Output the [x, y] coordinate of the center of the cell containing the given text.  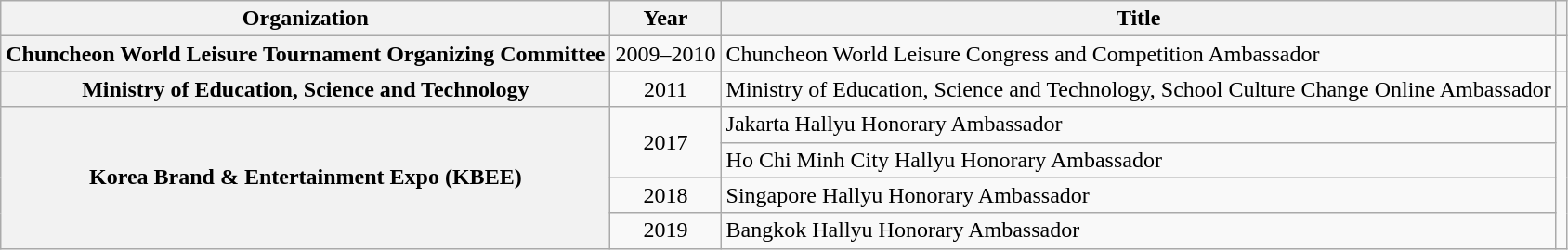
2018 [665, 195]
Title [1139, 19]
Ho Chi Minh City Hallyu Honorary Ambassador [1139, 160]
Organization [306, 19]
Korea Brand & Entertainment Expo (KBEE) [306, 178]
Bangkok Hallyu Honorary Ambassador [1139, 230]
Year [665, 19]
Ministry of Education, Science and Technology [306, 89]
Jakarta Hallyu Honorary Ambassador [1139, 125]
Ministry of Education, Science and Technology, School Culture Change Online Ambassador [1139, 89]
2011 [665, 89]
Chuncheon World Leisure Congress and Competition Ambassador [1139, 54]
Singapore Hallyu Honorary Ambassador [1139, 195]
2009–2010 [665, 54]
2017 [665, 142]
2019 [665, 230]
Chuncheon World Leisure Tournament Organizing Committee [306, 54]
